Return (X, Y) of the center of cell containing provided text 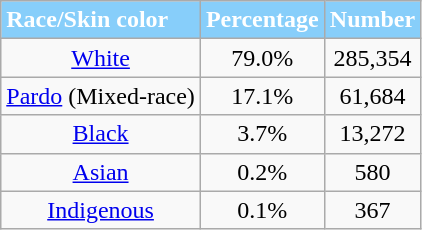
Number (372, 20)
13,272 (372, 134)
61,684 (372, 96)
3.7% (262, 134)
0.1% (262, 210)
Pardo (Mixed-race) (101, 96)
17.1% (262, 96)
Indigenous (101, 210)
Race/Skin color (101, 20)
Asian (101, 172)
367 (372, 210)
285,354 (372, 58)
Black (101, 134)
0.2% (262, 172)
Percentage (262, 20)
79.0% (262, 58)
White (101, 58)
580 (372, 172)
